Provide the (X, Y) coordinate of the cell's center where the given text is located.  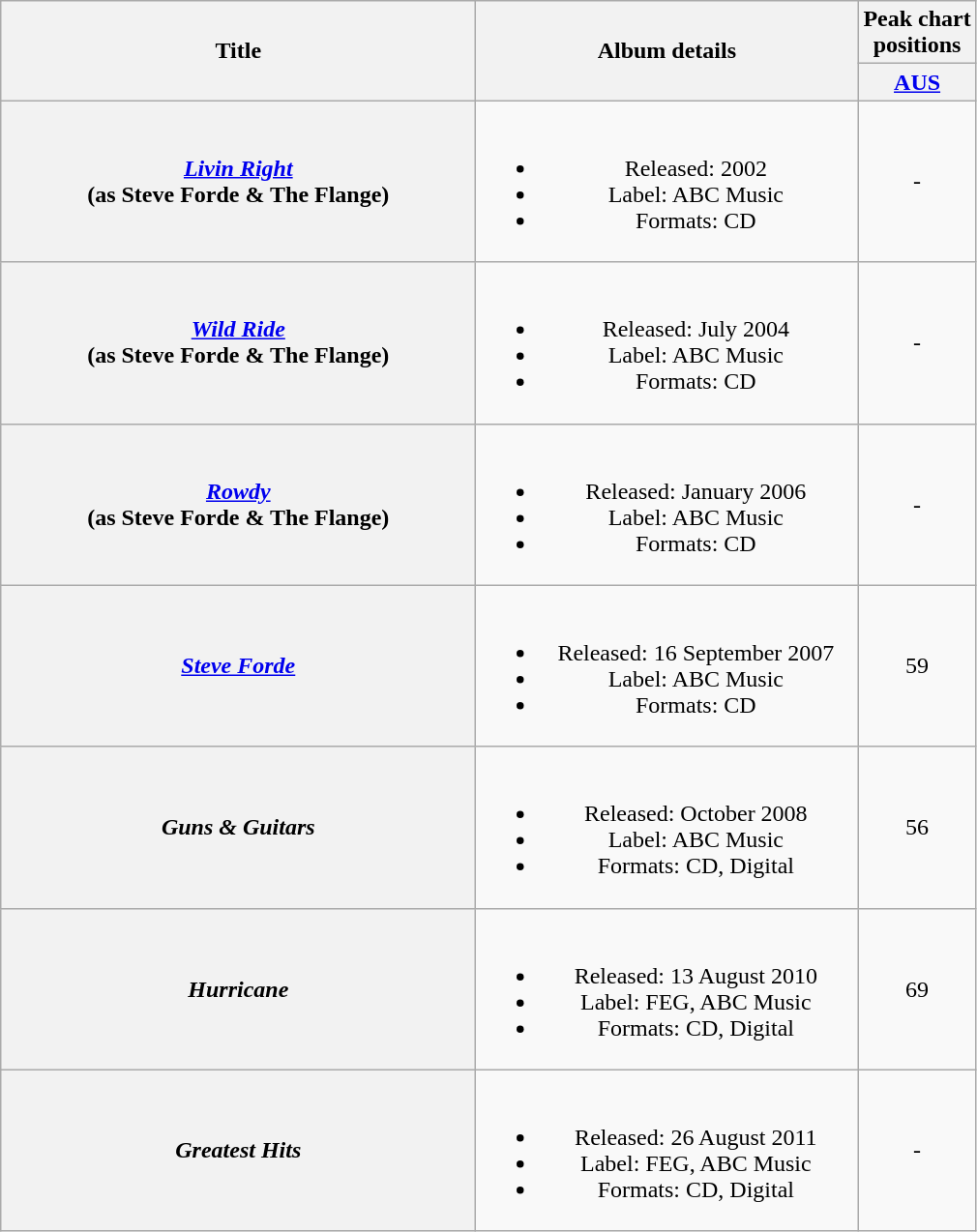
Title (238, 50)
69 (917, 988)
Released: 16 September 2007Label: ABC MusicFormats: CD (667, 665)
Released: January 2006Label: ABC MusicFormats: CD (667, 505)
Livin Right (as Steve Forde & The Flange) (238, 182)
AUS (917, 82)
56 (917, 828)
Released: 26 August 2011Label: FEG, ABC MusicFormats: CD, Digital (667, 1151)
Released: October 2008Label: ABC MusicFormats: CD, Digital (667, 828)
Steve Forde (238, 665)
Released: July 2004 Label: ABC MusicFormats: CD (667, 342)
Released: 13 August 2010Label: FEG, ABC MusicFormats: CD, Digital (667, 988)
Peak chartpositions (917, 33)
59 (917, 665)
Wild Ride (as Steve Forde & The Flange) (238, 342)
Greatest Hits (238, 1151)
Released: 2002Label: ABC MusicFormats: CD (667, 182)
Hurricane (238, 988)
Guns & Guitars (238, 828)
Rowdy (as Steve Forde & The Flange) (238, 505)
Album details (667, 50)
